Extract the (X, Y) coordinate from the center of the cell holding the provided text.  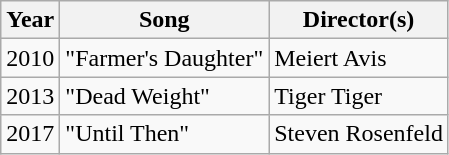
2017 (30, 134)
Tiger Tiger (359, 96)
"Farmer's Daughter" (164, 58)
Meiert Avis (359, 58)
Director(s) (359, 20)
Song (164, 20)
Steven Rosenfeld (359, 134)
"Dead Weight" (164, 96)
"Until Then" (164, 134)
2013 (30, 96)
Year (30, 20)
2010 (30, 58)
